Detect which cell encompasses the target text, then output its (X, Y) center coordinate. 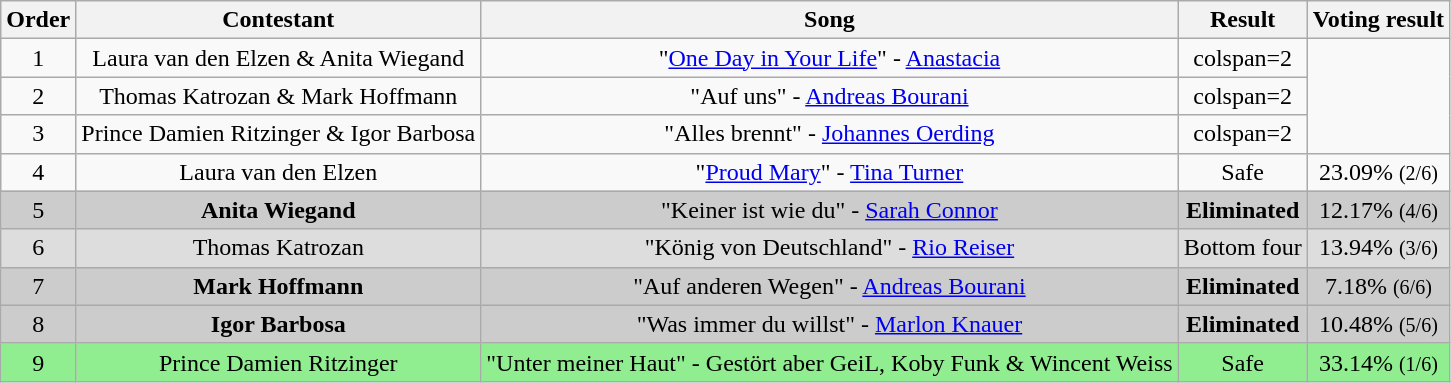
Thomas Katrozan & Mark Hoffmann (278, 96)
Mark Hoffmann (278, 286)
Prince Damien Ritzinger (278, 362)
"Auf uns" - Andreas Bourani (830, 96)
10.48% (5/6) (1378, 324)
33.14% (1/6) (1378, 362)
Voting result (1378, 20)
"Keiner ist wie du" - Sarah Connor (830, 210)
12.17% (4/6) (1378, 210)
8 (38, 324)
5 (38, 210)
Laura van den Elzen & Anita Wiegand (278, 58)
Contestant (278, 20)
"One Day in Your Life" - Anastacia (830, 58)
Order (38, 20)
13.94% (3/6) (1378, 248)
"Was immer du willst" - Marlon Knauer (830, 324)
Result (1242, 20)
Prince Damien Ritzinger & Igor Barbosa (278, 134)
6 (38, 248)
"Unter meiner Haut" - Gestört aber GeiL, Koby Funk & Wincent Weiss (830, 362)
4 (38, 172)
23.09% (2/6) (1378, 172)
3 (38, 134)
Igor Barbosa (278, 324)
Thomas Katrozan (278, 248)
Song (830, 20)
Laura van den Elzen (278, 172)
Anita Wiegand (278, 210)
"Proud Mary" - Tina Turner (830, 172)
2 (38, 96)
1 (38, 58)
9 (38, 362)
"König von Deutschland" - Rio Reiser (830, 248)
7 (38, 286)
"Auf anderen Wegen" - Andreas Bourani (830, 286)
"Alles brennt" - Johannes Oerding (830, 134)
7.18% (6/6) (1378, 286)
Bottom four (1242, 248)
